Identify which cell holds the provided text, then report its [X, Y] central coordinate. 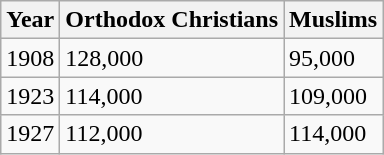
Orthodox Christians [172, 20]
Muslims [334, 20]
95,000 [334, 58]
112,000 [172, 134]
128,000 [172, 58]
1908 [30, 58]
1927 [30, 134]
109,000 [334, 96]
Year [30, 20]
1923 [30, 96]
